Provide the (x, y) coordinate of the cell's center where the given text is located.  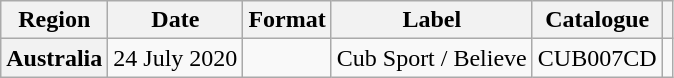
Australia (54, 58)
Cub Sport / Believe (432, 58)
Date (176, 20)
CUB007CD (597, 58)
Format (287, 20)
Label (432, 20)
Catalogue (597, 20)
24 July 2020 (176, 58)
Region (54, 20)
